Output the [x, y] coordinate of the center of the cell containing the given text.  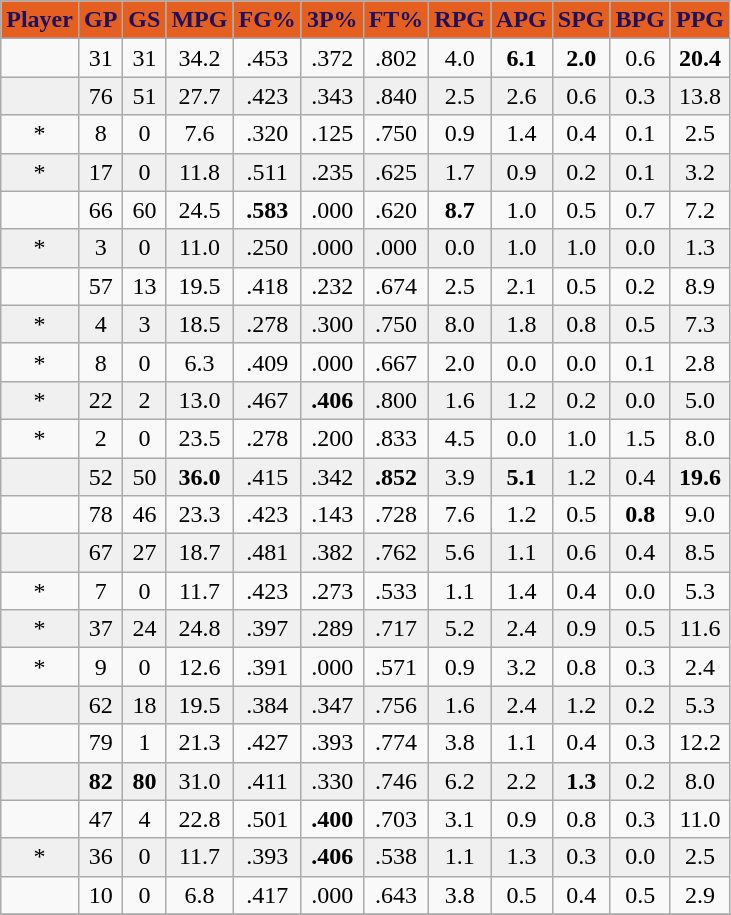
RPG [460, 20]
7.3 [700, 324]
8.5 [700, 553]
GP [100, 20]
82 [100, 781]
79 [100, 743]
21.3 [200, 743]
.840 [396, 96]
.501 [267, 819]
22.8 [200, 819]
11.8 [200, 172]
36.0 [200, 477]
12.6 [200, 667]
.852 [396, 477]
.703 [396, 819]
1.5 [640, 438]
FG% [267, 20]
2.6 [522, 96]
MPG [200, 20]
.802 [396, 58]
50 [144, 477]
.746 [396, 781]
5.2 [460, 629]
.418 [267, 286]
23.5 [200, 438]
.372 [332, 58]
36 [100, 857]
78 [100, 515]
5.1 [522, 477]
46 [144, 515]
.774 [396, 743]
.235 [332, 172]
3.9 [460, 477]
12.2 [700, 743]
66 [100, 210]
62 [100, 705]
57 [100, 286]
.342 [332, 477]
13.0 [200, 400]
0.7 [640, 210]
.533 [396, 591]
1.7 [460, 172]
SPG [581, 20]
.728 [396, 515]
5.6 [460, 553]
31.0 [200, 781]
6.3 [200, 362]
.717 [396, 629]
.382 [332, 553]
.674 [396, 286]
.762 [396, 553]
3P% [332, 20]
19.6 [700, 477]
4.5 [460, 438]
7 [100, 591]
.511 [267, 172]
Player [40, 20]
27 [144, 553]
.347 [332, 705]
.417 [267, 895]
.300 [332, 324]
.273 [332, 591]
22 [100, 400]
6.8 [200, 895]
20.4 [700, 58]
.453 [267, 58]
27.7 [200, 96]
5.0 [700, 400]
80 [144, 781]
2.2 [522, 781]
4.0 [460, 58]
APG [522, 20]
23.3 [200, 515]
.625 [396, 172]
.400 [332, 819]
52 [100, 477]
60 [144, 210]
2.8 [700, 362]
.343 [332, 96]
BPG [640, 20]
FT% [396, 20]
7.2 [700, 210]
.143 [332, 515]
2.1 [522, 286]
.397 [267, 629]
.330 [332, 781]
.756 [396, 705]
8.9 [700, 286]
GS [144, 20]
1 [144, 743]
6.1 [522, 58]
.320 [267, 134]
.289 [332, 629]
10 [100, 895]
.409 [267, 362]
24 [144, 629]
18.7 [200, 553]
47 [100, 819]
18 [144, 705]
24.5 [200, 210]
.411 [267, 781]
.643 [396, 895]
.384 [267, 705]
.620 [396, 210]
.250 [267, 248]
17 [100, 172]
.800 [396, 400]
.391 [267, 667]
.415 [267, 477]
51 [144, 96]
76 [100, 96]
8.7 [460, 210]
.467 [267, 400]
.583 [267, 210]
9.0 [700, 515]
.125 [332, 134]
11.6 [700, 629]
.232 [332, 286]
.200 [332, 438]
.538 [396, 857]
34.2 [200, 58]
67 [100, 553]
PPG [700, 20]
24.8 [200, 629]
13.8 [700, 96]
.481 [267, 553]
37 [100, 629]
.833 [396, 438]
2.9 [700, 895]
3.1 [460, 819]
.571 [396, 667]
6.2 [460, 781]
13 [144, 286]
1.8 [522, 324]
9 [100, 667]
18.5 [200, 324]
.427 [267, 743]
.667 [396, 362]
